Output the (x, y) coordinate of the center of the cell containing the given text.  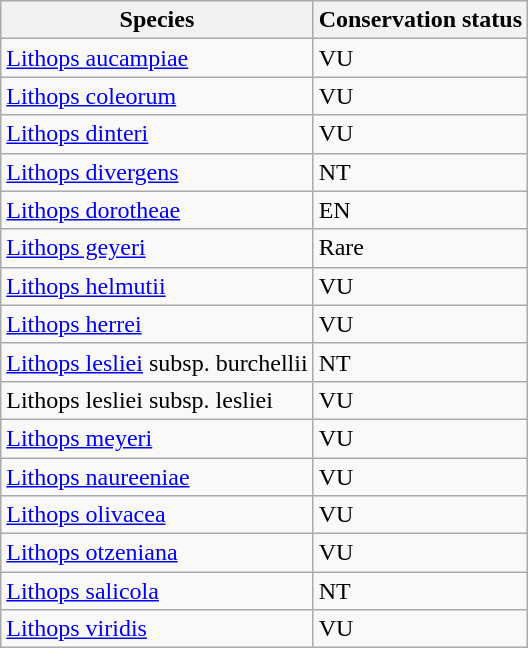
Lithops herrei (157, 324)
Species (157, 20)
Lithops olivacea (157, 515)
Lithops otzeniana (157, 553)
Lithops lesliei subsp. lesliei (157, 400)
Lithops aucampiae (157, 58)
Lithops coleorum (157, 96)
Lithops geyeri (157, 248)
Lithops lesliei subsp. burchellii (157, 362)
Lithops salicola (157, 591)
Lithops dorotheae (157, 210)
Lithops meyeri (157, 438)
Lithops naureeniae (157, 477)
EN (420, 210)
Rare (420, 248)
Lithops viridis (157, 629)
Lithops divergens (157, 172)
Lithops dinteri (157, 134)
Lithops helmutii (157, 286)
Conservation status (420, 20)
